Determine the (x, y) coordinate at the center of the cell enclosing the given text.  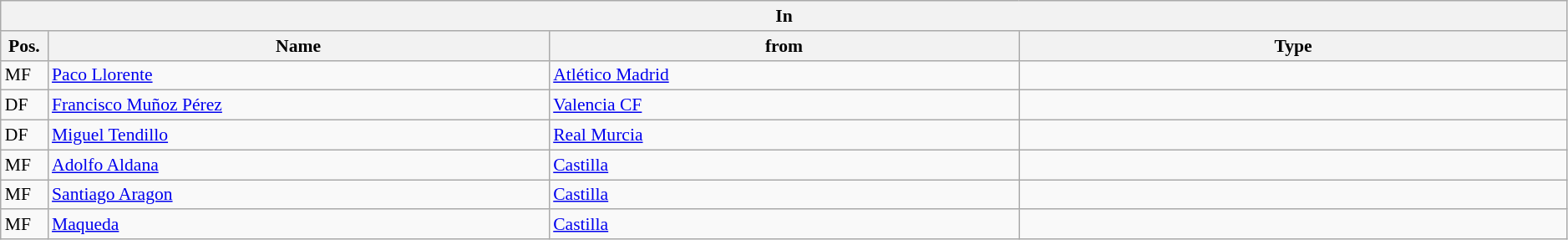
Adolfo Aldana (298, 165)
Francisco Muñoz Pérez (298, 105)
Paco Llorente (298, 75)
Miguel Tendillo (298, 135)
Name (298, 46)
Santiago Aragon (298, 195)
Valencia CF (784, 105)
Maqueda (298, 225)
Atlético Madrid (784, 75)
In (784, 16)
Pos. (24, 46)
from (784, 46)
Real Murcia (784, 135)
Type (1293, 46)
